From the cell containing the given text, extract its center point as [X, Y] coordinate. 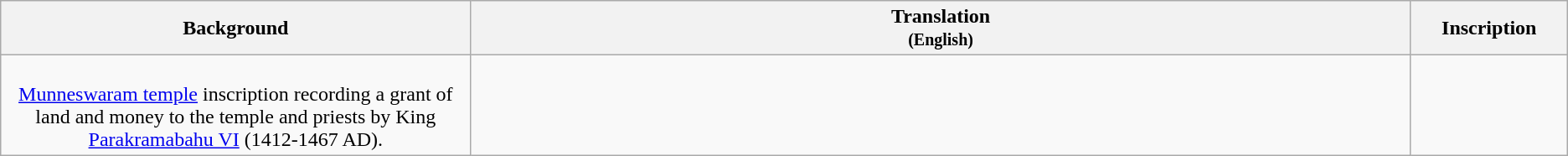
Background [236, 29]
Translation(English) [941, 29]
Munneswaram temple inscription recording a grant of land and money to the temple and priests by King Parakramabahu VI (1412-1467 AD). [236, 106]
Inscription [1489, 29]
